Find where the given text appears and provide that cell's center as (x, y) coordinate. 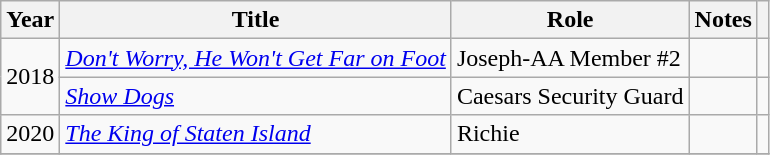
Title (256, 20)
Role (570, 20)
Show Dogs (256, 96)
The King of Staten Island (256, 134)
2020 (30, 134)
Joseph-AA Member #2 (570, 58)
Don't Worry, He Won't Get Far on Foot (256, 58)
Year (30, 20)
Richie (570, 134)
Notes (723, 20)
2018 (30, 77)
Caesars Security Guard (570, 96)
